Pinpoint the cell where the given text exists, returning its (X, Y) midpoint coordinate. 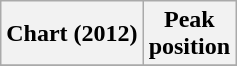
Peakposition (189, 34)
Chart (2012) (72, 34)
